Capture the cell that displays the provided text and extract its [X, Y] central coordinate. 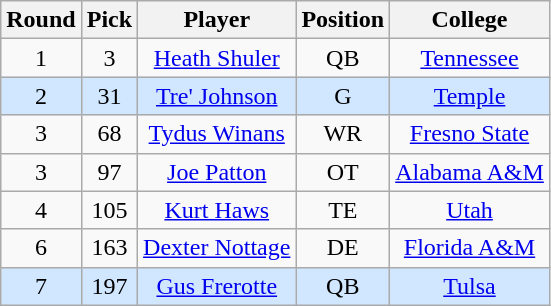
2 [41, 96]
68 [109, 134]
Dexter Nottage [217, 248]
Florida A&M [470, 248]
6 [41, 248]
Player [217, 20]
7 [41, 286]
31 [109, 96]
Fresno State [470, 134]
Position [343, 20]
163 [109, 248]
Round [41, 20]
Alabama A&M [470, 172]
197 [109, 286]
Tre' Johnson [217, 96]
1 [41, 58]
Heath Shuler [217, 58]
OT [343, 172]
WR [343, 134]
TE [343, 210]
Pick [109, 20]
College [470, 20]
G [343, 96]
105 [109, 210]
Temple [470, 96]
Tennessee [470, 58]
Tydus Winans [217, 134]
Tulsa [470, 286]
DE [343, 248]
4 [41, 210]
Kurt Haws [217, 210]
97 [109, 172]
Utah [470, 210]
Gus Frerotte [217, 286]
Joe Patton [217, 172]
